Identify which cell holds the provided text, then report its [x, y] central coordinate. 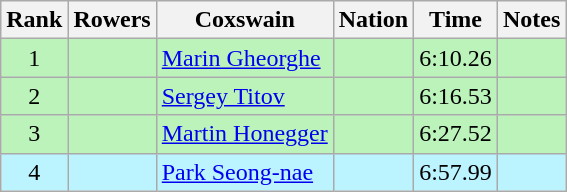
6:27.52 [456, 134]
6:16.53 [456, 96]
Sergey Titov [244, 96]
Rowers [112, 20]
Martin Honegger [244, 134]
Rank [34, 20]
6:10.26 [456, 58]
Time [456, 20]
1 [34, 58]
6:57.99 [456, 172]
3 [34, 134]
4 [34, 172]
Notes [531, 20]
Nation [373, 20]
Coxswain [244, 20]
Marin Gheorghe [244, 58]
2 [34, 96]
Park Seong-nae [244, 172]
